Find where the given text appears and provide that cell's center as (x, y) coordinate. 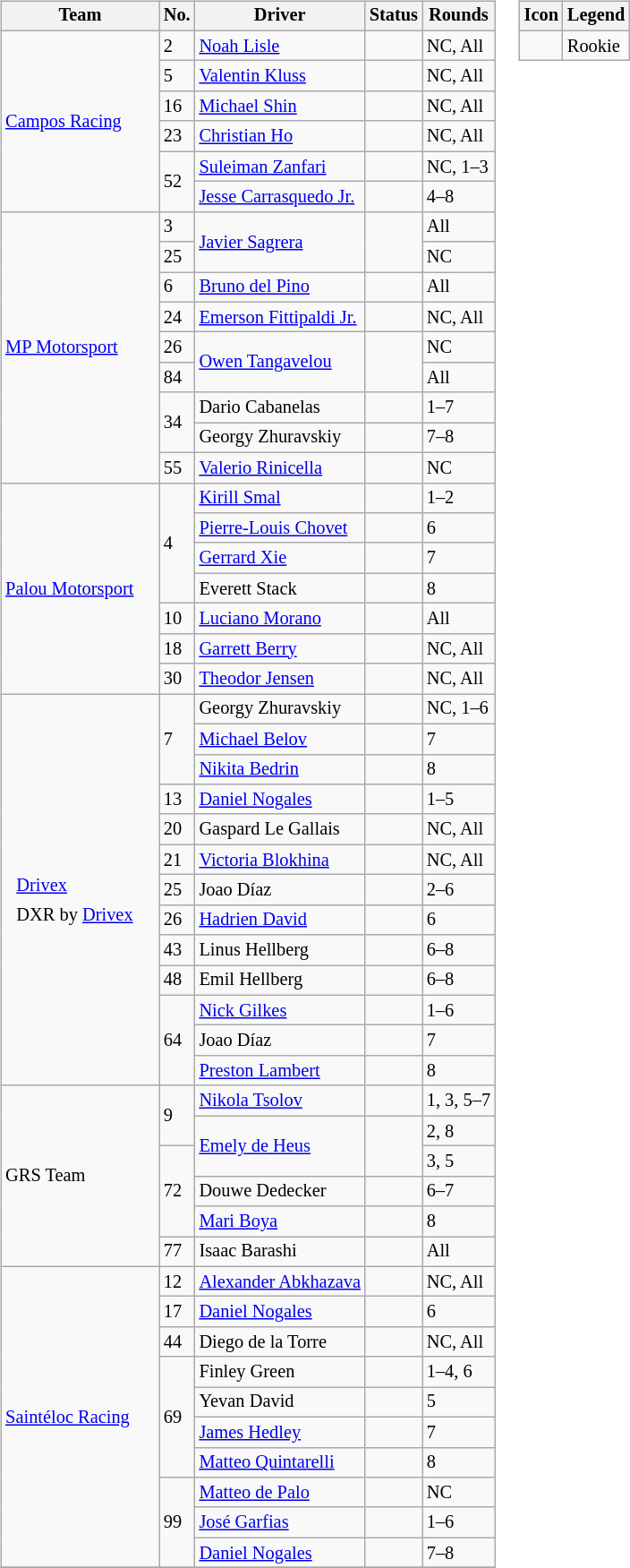
Pierre-Louis Chovet (280, 528)
1, 3, 5–7 (458, 1101)
Garrett Berry (280, 648)
Palou Motorsport (81, 588)
Owen Tangavelou (280, 362)
No. (177, 16)
Nikita Bedrin (280, 769)
77 (177, 1252)
2–6 (458, 890)
Diego de la Torre (280, 1342)
Valerio Rinicella (280, 467)
Valentin Kluss (280, 76)
Dario Cabanelas (280, 407)
NC, 1–3 (458, 167)
21 (177, 860)
1–2 (458, 498)
17 (177, 1312)
30 (177, 679)
3 (177, 227)
Drivex DXR by Drivex (81, 890)
Kirill Smal (280, 498)
Drivex (74, 886)
Noah Lisle (280, 46)
Rookie (596, 46)
DXR by Drivex (74, 915)
Driver (280, 16)
Preston Lambert (280, 1071)
20 (177, 829)
Legend (596, 16)
6–7 (458, 1191)
Michael Belov (280, 739)
24 (177, 317)
64 (177, 1041)
48 (177, 981)
Saintéloc Racing (81, 1417)
Nick Gilkes (280, 1010)
Christian Ho (280, 136)
1–4, 6 (458, 1372)
18 (177, 648)
69 (177, 1417)
Alexander Abkhazava (280, 1281)
3, 5 (458, 1161)
43 (177, 950)
Finley Green (280, 1372)
4–8 (458, 197)
Rounds (458, 16)
Matteo Quintarelli (280, 1462)
Emely de Heus (280, 1146)
Mari Boya (280, 1221)
Icon (541, 16)
13 (177, 800)
Yevan David (280, 1402)
9 (177, 1116)
84 (177, 378)
Team (81, 16)
MP Motorsport (81, 347)
Suleiman Zanfari (280, 167)
Theodor Jensen (280, 679)
1–7 (458, 407)
Linus Hellberg (280, 950)
NC, 1–6 (458, 709)
Nikola Tsolov (280, 1101)
GRS Team (81, 1176)
44 (177, 1342)
99 (177, 1522)
Victoria Blokhina (280, 860)
Status (394, 16)
Gaspard Le Gallais (280, 829)
2 (177, 46)
1–5 (458, 800)
Campos Racing (81, 121)
52 (177, 181)
2, 8 (458, 1131)
James Hedley (280, 1432)
Javier Sagrera (280, 242)
72 (177, 1191)
10 (177, 619)
Michael Shin (280, 107)
Bruno del Pino (280, 287)
34 (177, 423)
Everett Stack (280, 588)
23 (177, 136)
Isaac Barashi (280, 1252)
Matteo de Palo (280, 1493)
José Garfias (280, 1522)
Hadrien David (280, 920)
Douwe Dedecker (280, 1191)
Gerrard Xie (280, 558)
16 (177, 107)
Emerson Fittipaldi Jr. (280, 317)
Luciano Morano (280, 619)
Jesse Carrasquedo Jr. (280, 197)
Emil Hellberg (280, 981)
4 (177, 543)
12 (177, 1281)
55 (177, 467)
